Scan for the cell matching the given text and deliver its (x, y) coordinate at center. 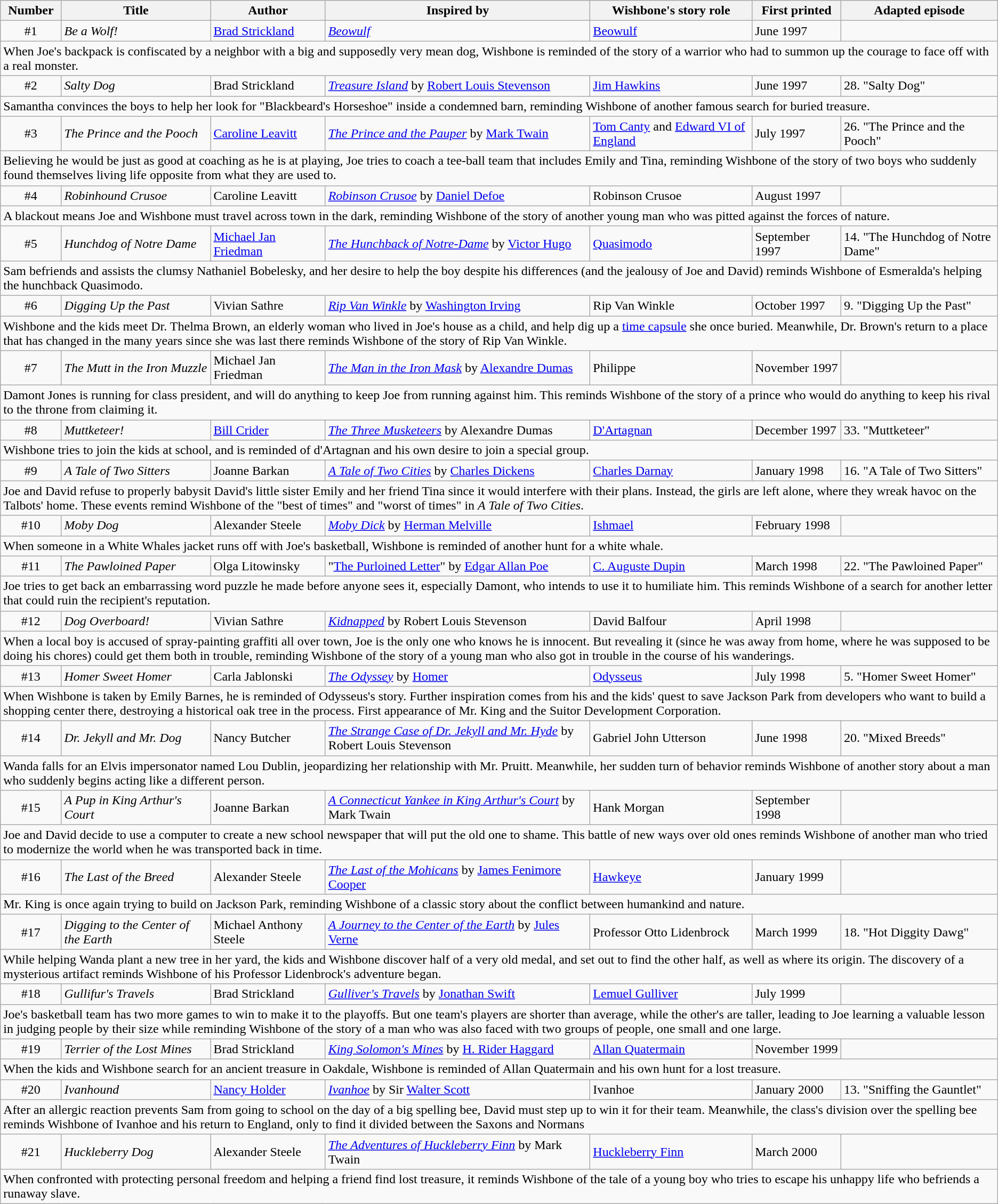
November 1997 (796, 368)
A Tale of Two Sitters (136, 471)
Salty Dog (136, 86)
The Hunchback of Notre-Dame by Victor Hugo (457, 243)
July 1998 (796, 676)
Charles Darnay (671, 471)
#11 (31, 566)
Dr. Jekyll and Mr. Dog (136, 738)
The Last of the Mohicans by James Fenimore Cooper (457, 877)
Professor Otto Lidenbrock (671, 932)
Ivanhoe (671, 1089)
#19 (31, 1049)
Gabriel John Utterson (671, 738)
A Pup in King Arthur's Court (136, 808)
Be a Wolf! (136, 31)
Quasimodo (671, 243)
Rip Van Winkle by Washington Irving (457, 305)
#15 (31, 808)
#2 (31, 86)
The Adventures of Huckleberry Finn by Mark Twain (457, 1151)
March 1999 (796, 932)
November 1999 (796, 1049)
A Tale of Two Cities by Charles Dickens (457, 471)
January 1999 (796, 877)
Title (136, 11)
A Journey to the Center of the Earth by Jules Verne (457, 932)
December 1997 (796, 430)
#17 (31, 932)
Gulliver's Travels by Jonathan Swift (457, 994)
Odysseus (671, 676)
#4 (31, 196)
April 1998 (796, 621)
Muttketeer! (136, 430)
Huckleberry Dog (136, 1151)
20. "Mixed Breeds" (919, 738)
33. "Muttketeer" (919, 430)
Kidnapped by Robert Louis Stevenson (457, 621)
Adapted episode (919, 11)
Lemuel Gulliver (671, 994)
13. "Sniffing the Gauntlet" (919, 1089)
#18 (31, 994)
9. "Digging Up the Past" (919, 305)
Number (31, 11)
Ivanhoe by Sir Walter Scott (457, 1089)
The Mutt in the Iron Muzzle (136, 368)
September 1998 (796, 808)
The Prince and the Pauper by Mark Twain (457, 133)
The Three Musketeers by Alexandre Dumas (457, 430)
The Prince and the Pooch (136, 133)
Ishmael (671, 526)
Robinson Crusoe by Daniel Defoe (457, 196)
August 1997 (796, 196)
#3 (31, 133)
Robinson Crusoe (671, 196)
January 2000 (796, 1089)
July 1999 (796, 994)
Ivanhound (136, 1089)
22. "The Pawloined Paper" (919, 566)
Wishbone tries to join the kids at school, and is reminded of d'Artagnan and his own desire to join a special group. (499, 450)
The Pawloined Paper (136, 566)
14. "The Hunchdog of Notre Dame" (919, 243)
The Man in the Iron Mask by Alexandre Dumas (457, 368)
#14 (31, 738)
#9 (31, 471)
Huckleberry Finn (671, 1151)
#7 (31, 368)
Digging Up the Past (136, 305)
#1 (31, 31)
18. "Hot Diggity Dawg" (919, 932)
Hunchdog of Notre Dame (136, 243)
5. "Homer Sweet Homer" (919, 676)
Philippe (671, 368)
Nancy Butcher (268, 738)
When someone in a White Whales jacket runs off with Joe's basketball, Wishbone is reminded of another hunt for a white whale. (499, 546)
First printed (796, 11)
"The Purloined Letter" by Edgar Allan Poe (457, 566)
Wishbone's story role (671, 11)
#6 (31, 305)
January 1998 (796, 471)
Allan Quatermain (671, 1049)
#8 (31, 430)
Michael Anthony Steele (268, 932)
July 1997 (796, 133)
Rip Van Winkle (671, 305)
Dog Overboard! (136, 621)
February 1998 (796, 526)
October 1997 (796, 305)
Hank Morgan (671, 808)
#21 (31, 1151)
June 1998 (796, 738)
Robinhound Crusoe (136, 196)
#13 (31, 676)
September 1997 (796, 243)
16. "A Tale of Two Sitters" (919, 471)
The Odyssey by Homer (457, 676)
Terrier of the Lost Mines (136, 1049)
Author (268, 11)
March 2000 (796, 1151)
Gullifur's Travels (136, 994)
Treasure Island by Robert Louis Stevenson (457, 86)
#20 (31, 1089)
The Last of the Breed (136, 877)
#16 (31, 877)
D'Artagnan (671, 430)
26. "The Prince and the Pooch" (919, 133)
Inspired by (457, 11)
When the kids and Wishbone search for an ancient treasure in Oakdale, Wishbone is reminded of Allan Quatermain and his own hunt for a lost treasure. (499, 1069)
#10 (31, 526)
Digging to the Center of the Earth (136, 932)
King Solomon's Mines by H. Rider Haggard (457, 1049)
Homer Sweet Homer (136, 676)
Mr. King is once again trying to build on Jackson Park, reminding Wishbone of a classic story about the conflict between humankind and nature. (499, 904)
A Connecticut Yankee in King Arthur's Court by Mark Twain (457, 808)
March 1998 (796, 566)
Moby Dick by Herman Melville (457, 526)
#12 (31, 621)
David Balfour (671, 621)
Tom Canty and Edward VI of England (671, 133)
#5 (31, 243)
Moby Dog (136, 526)
28. "Salty Dog" (919, 86)
Olga Litowinsky (268, 566)
The Strange Case of Dr. Jekyll and Mr. Hyde by Robert Louis Stevenson (457, 738)
Jim Hawkins (671, 86)
C. Auguste Dupin (671, 566)
Hawkeye (671, 877)
Bill Crider (268, 430)
Carla Jablonski (268, 676)
Nancy Holder (268, 1089)
